Extract the (x, y) coordinate from the center of the cell holding the provided text.  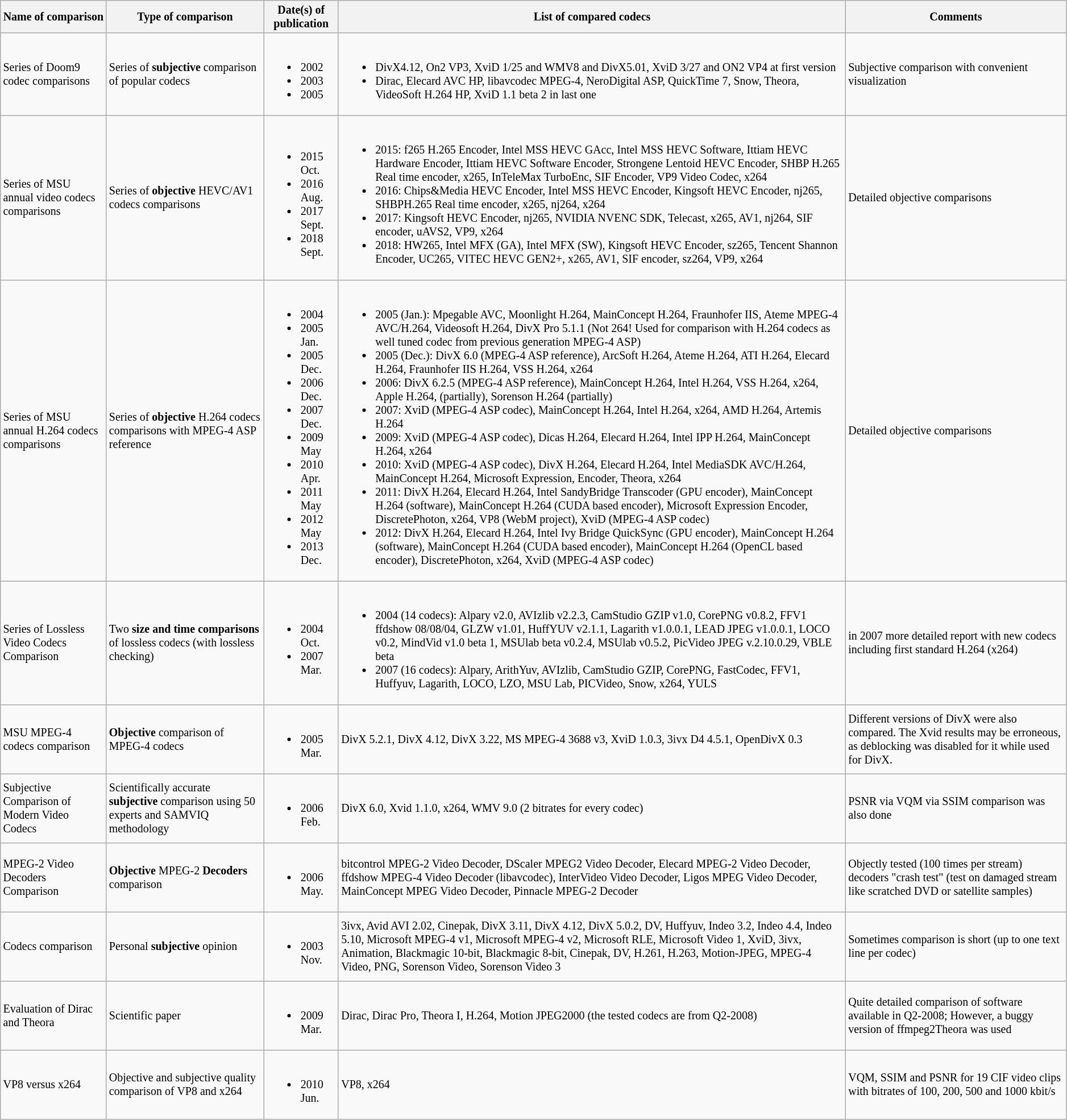
List of compared codecs (592, 17)
2009 Mar. (301, 1015)
Comments (956, 17)
2015 Oct.2016 Aug.2017 Sept.2018 Sept. (301, 198)
Type of comparison (185, 17)
in 2007 more detailed report with new codecs including first standard H.264 (x264) (956, 644)
Series of subjective comparison of popular codecs (185, 75)
Date(s) of publication (301, 17)
Series of objective H.264 codecs comparisons with MPEG-4 ASP reference (185, 431)
Series of MSU annual video codecs comparisons (53, 198)
DivX 5.2.1, DivX 4.12, DivX 3.22, MS MPEG-4 3688 v3, XviD 1.0.3, 3ivx D4 4.5.1, OpenDivX 0.3 (592, 739)
Objective MPEG-2 Decoders comparison (185, 878)
Evaluation of Dirac and Theora (53, 1015)
Different versions of DivX were also compared. The Xvid results may be erroneous, as deblocking was disabled for it while used for DivX. (956, 739)
200220032005 (301, 75)
2004 Oct.2007 Mar. (301, 644)
PSNR via VQM via SSIM comparison was also done (956, 808)
Scientific paper (185, 1015)
Dirac, Dirac Pro, Theora I, H.264, Motion JPEG2000 (the tested codecs are from Q2-2008) (592, 1015)
VP8, x264 (592, 1085)
Personal subjective opinion (185, 947)
MSU MPEG-4 codecs comparison (53, 739)
VQM, SSIM and PSNR for 19 CIF video clips with bitrates of 100, 200, 500 and 1000 kbit/s (956, 1085)
Series of Doom9 codec comparisons (53, 75)
2006 Feb. (301, 808)
Objective comparison of MPEG-4 codecs (185, 739)
2005 Mar. (301, 739)
Sometimes comparison is short (up to one text line per codec) (956, 947)
Subjective comparison with convenient visualization (956, 75)
2010 Jun. (301, 1085)
MPEG-2 Video Decoders Comparison (53, 878)
2006 May. (301, 878)
DivX 6.0, Xvid 1.1.0, x264, WMV 9.0 (2 bitrates for every codec) (592, 808)
Subjective Comparison of Modern Video Codecs (53, 808)
VP8 versus x264 (53, 1085)
Series of Lossless Video Codecs Comparison (53, 644)
Quite detailed comparison of software available in Q2-2008; However, a buggy version of ffmpeg2Theora was used (956, 1015)
Name of comparison (53, 17)
Codecs comparison (53, 947)
Series of MSU annual H.264 codecs comparisons (53, 431)
Two size and time comparisons of lossless codecs (with lossless checking) (185, 644)
20042005 Jan.2005 Dec.2006 Dec.2007 Dec.2009 May2010 Apr.2011 May2012 May2013 Dec. (301, 431)
Objectly tested (100 times per stream) decoders "crash test" (test on damaged stream like scratched DVD or satellite samples) (956, 878)
Scientifically accurate subjective comparison using 50 experts and SAMVIQ methodology (185, 808)
Series of objective HEVC/AV1 codecs comparisons (185, 198)
Objective and subjective quality comparison of VP8 and x264 (185, 1085)
2003 Nov. (301, 947)
